Extract the [X, Y] coordinate from the center of the cell holding the provided text.  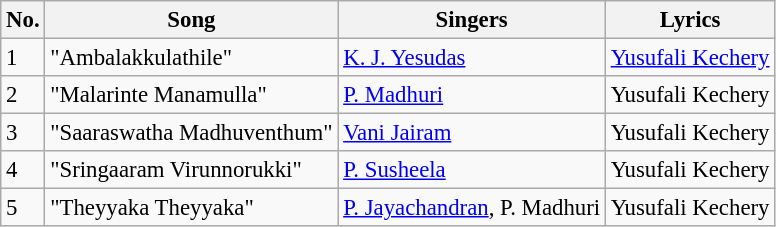
3 [23, 133]
Song [192, 20]
"Saaraswatha Madhuventhum" [192, 133]
1 [23, 58]
"Sringaaram Virunnorukki" [192, 170]
P. Susheela [472, 170]
"Malarinte Manamulla" [192, 95]
P. Madhuri [472, 95]
Vani Jairam [472, 133]
No. [23, 20]
"Ambalakkulathile" [192, 58]
"Theyyaka Theyyaka" [192, 208]
Lyrics [690, 20]
P. Jayachandran, P. Madhuri [472, 208]
4 [23, 170]
Singers [472, 20]
5 [23, 208]
K. J. Yesudas [472, 58]
2 [23, 95]
